Extract the [x, y] coordinate from the center of the cell holding the provided text.  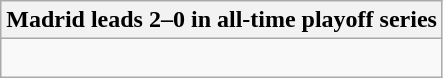
Madrid leads 2–0 in all-time playoff series [222, 20]
